Identify which cell holds the provided text, then report its [X, Y] central coordinate. 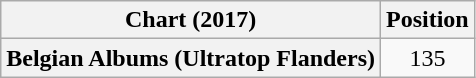
Position [428, 20]
Chart (2017) [191, 20]
Belgian Albums (Ultratop Flanders) [191, 58]
135 [428, 58]
